For the text-containing cell, return its midpoint in [x, y] coordinate format. 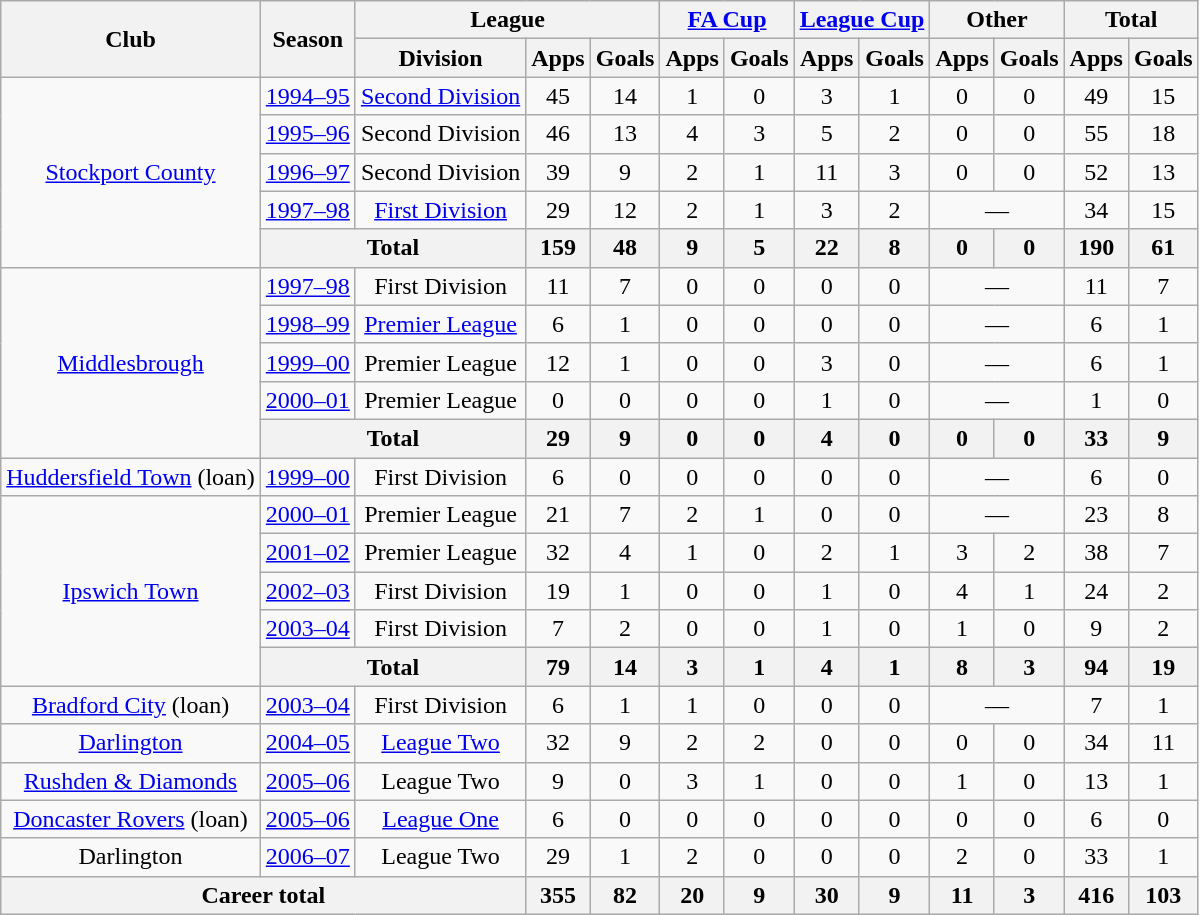
79 [558, 667]
League One [440, 819]
94 [1096, 667]
355 [558, 895]
2001–02 [308, 553]
1994–95 [308, 96]
1996–97 [308, 172]
159 [558, 248]
190 [1096, 248]
22 [826, 248]
Season [308, 39]
103 [1163, 895]
Middlesbrough [131, 362]
48 [625, 248]
18 [1163, 134]
21 [558, 515]
49 [1096, 96]
1995–96 [308, 134]
Club [131, 39]
82 [625, 895]
38 [1096, 553]
46 [558, 134]
Bradford City (loan) [131, 705]
52 [1096, 172]
Stockport County [131, 172]
Career total [264, 895]
Doncaster Rovers (loan) [131, 819]
1998–99 [308, 324]
2002–03 [308, 591]
2004–05 [308, 743]
Other [997, 20]
Huddersfield Town (loan) [131, 477]
20 [692, 895]
55 [1096, 134]
Ipswich Town [131, 591]
FA Cup [727, 20]
61 [1163, 248]
League Cup [862, 20]
League [508, 20]
Division [440, 58]
45 [558, 96]
30 [826, 895]
2006–07 [308, 857]
416 [1096, 895]
39 [558, 172]
Rushden & Diamonds [131, 781]
24 [1096, 591]
23 [1096, 515]
